Extract the (X, Y) coordinate from the center of the cell holding the provided text.  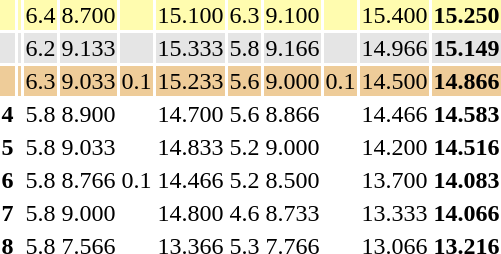
6.4 (40, 15)
8.700 (88, 15)
14.066 (466, 213)
14.700 (190, 114)
15.149 (466, 48)
9.133 (88, 48)
8.900 (88, 114)
14.200 (394, 147)
8.733 (292, 213)
13.700 (394, 180)
9.166 (292, 48)
14.083 (466, 180)
4.6 (244, 213)
13.333 (394, 213)
4 (8, 114)
14.583 (466, 114)
14.966 (394, 48)
14.500 (394, 81)
15.400 (394, 15)
8.866 (292, 114)
6 (8, 180)
6.2 (40, 48)
7 (8, 213)
14.800 (190, 213)
9.100 (292, 15)
15.250 (466, 15)
15.233 (190, 81)
14.516 (466, 147)
14.833 (190, 147)
15.333 (190, 48)
8.766 (88, 180)
5 (8, 147)
14.866 (466, 81)
15.100 (190, 15)
8.500 (292, 180)
